For the text-containing cell, return its midpoint in [x, y] coordinate format. 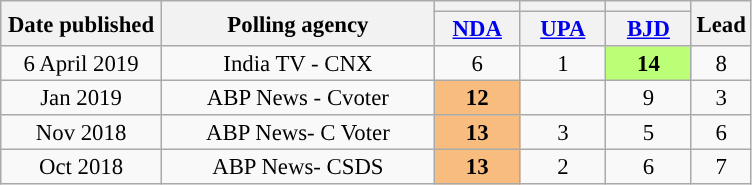
12 [477, 98]
8 [721, 64]
14 [649, 64]
ABP News- C Voter [298, 132]
7 [721, 168]
Polling agency [298, 24]
Lead [721, 24]
5 [649, 132]
Date published [82, 24]
NDA [477, 30]
UPA [563, 30]
BJD [649, 30]
9 [649, 98]
ABP News- CSDS [298, 168]
1 [563, 64]
Oct 2018 [82, 168]
Nov 2018 [82, 132]
2 [563, 168]
Jan 2019 [82, 98]
India TV - CNX [298, 64]
ABP News - Cvoter [298, 98]
6 April 2019 [82, 64]
